Capture the cell that displays the provided text and extract its (x, y) central coordinate. 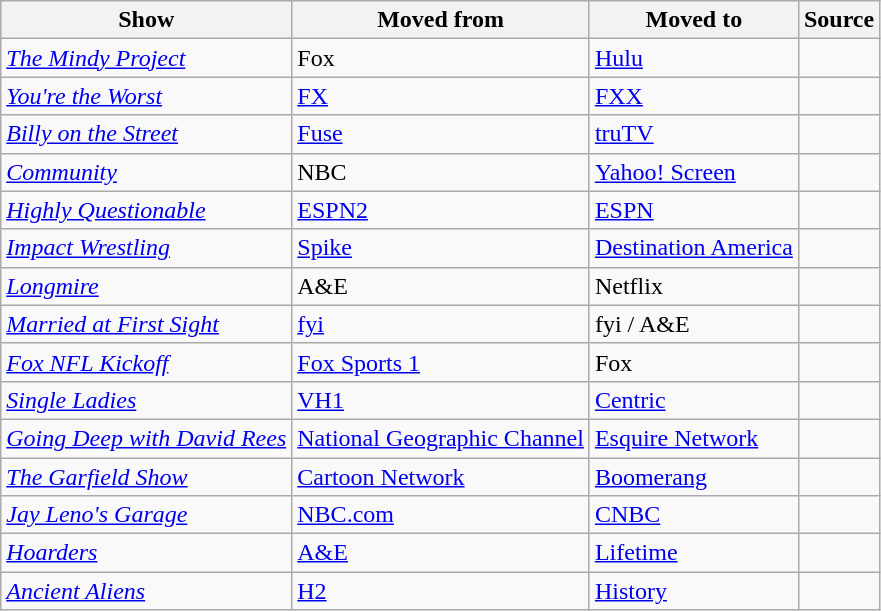
Esquire Network (694, 438)
Hulu (694, 58)
Jay Leno's Garage (146, 515)
truTV (694, 134)
Hoarders (146, 553)
Boomerang (694, 477)
fyi / A&E (694, 324)
ESPN2 (441, 210)
Destination America (694, 248)
National Geographic Channel (441, 438)
Cartoon Network (441, 477)
Highly Questionable (146, 210)
FX (441, 96)
Single Ladies (146, 400)
Centric (694, 400)
Netflix (694, 286)
History (694, 591)
Ancient Aliens (146, 591)
You're the Worst (146, 96)
FXX (694, 96)
Show (146, 20)
Moved from (441, 20)
ESPN (694, 210)
NBC (441, 172)
Fuse (441, 134)
Source (838, 20)
Fox NFL Kickoff (146, 362)
Lifetime (694, 553)
Impact Wrestling (146, 248)
Going Deep with David Rees (146, 438)
Married at First Sight (146, 324)
CNBC (694, 515)
Billy on the Street (146, 134)
VH1 (441, 400)
The Mindy Project (146, 58)
Yahoo! Screen (694, 172)
Community (146, 172)
H2 (441, 591)
The Garfield Show (146, 477)
Spike (441, 248)
fyi (441, 324)
NBC.com (441, 515)
Fox Sports 1 (441, 362)
Moved to (694, 20)
Longmire (146, 286)
